Return the [x, y] coordinate for the center point of the cell that contains the specified text.  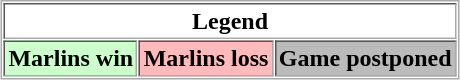
Legend [230, 21]
Marlins loss [206, 58]
Game postponed [365, 58]
Marlins win [71, 58]
